Return [X, Y] of the center of cell containing provided text 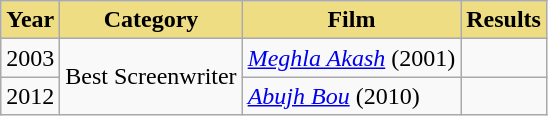
Best Screenwriter [151, 77]
Meghla Akash (2001) [352, 58]
Results [504, 20]
Category [151, 20]
Abujh Bou (2010) [352, 96]
Year [30, 20]
2003 [30, 58]
Film [352, 20]
2012 [30, 96]
